Return the (X, Y) coordinate for the center point of the cell that contains the specified text.  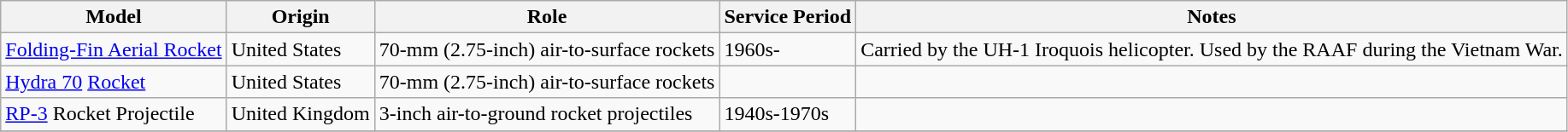
3-inch air-to-ground rocket projectiles (547, 114)
Service Period (788, 17)
Hydra 70 Rocket (114, 82)
Model (114, 17)
Folding-Fin Aerial Rocket (114, 49)
Origin (301, 17)
1940s-1970s (788, 114)
United Kingdom (301, 114)
Role (547, 17)
Notes (1212, 17)
1960s- (788, 49)
RP-3 Rocket Projectile (114, 114)
Carried by the UH-1 Iroquois helicopter. Used by the RAAF during the Vietnam War. (1212, 49)
